Determine the (x, y) coordinate at the center of the cell enclosing the given text.  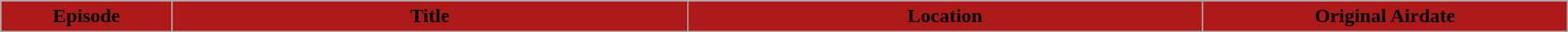
Original Airdate (1384, 16)
Location (944, 16)
Title (430, 16)
Episode (87, 16)
